Find where the given text appears and provide that cell's center as (X, Y) coordinate. 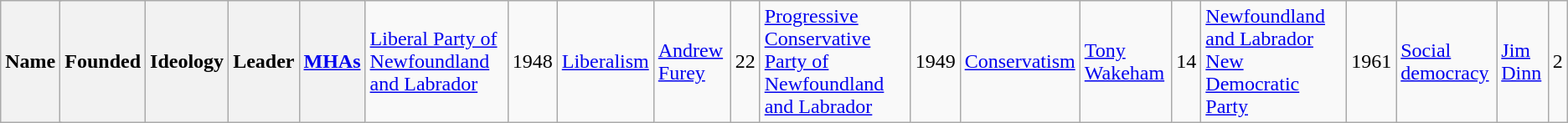
14 (1186, 62)
Ideology (188, 62)
Progressive Conservative Party of Newfoundland and Labrador (835, 62)
1948 (533, 62)
Liberal Party of Newfoundland and Labrador (436, 62)
Andrew Furey (692, 62)
Liberalism (605, 62)
Social democracy (1447, 62)
1961 (1372, 62)
Name (30, 62)
Leader (264, 62)
1949 (935, 62)
Newfoundland and Labrador New Democratic Party (1274, 62)
Conservatism (1020, 62)
Tony Wakeham (1126, 62)
22 (745, 62)
2 (1558, 62)
Founded (103, 62)
MHAs (332, 62)
Jim Dinn (1523, 62)
